Return (x, y) of the center of cell containing provided text 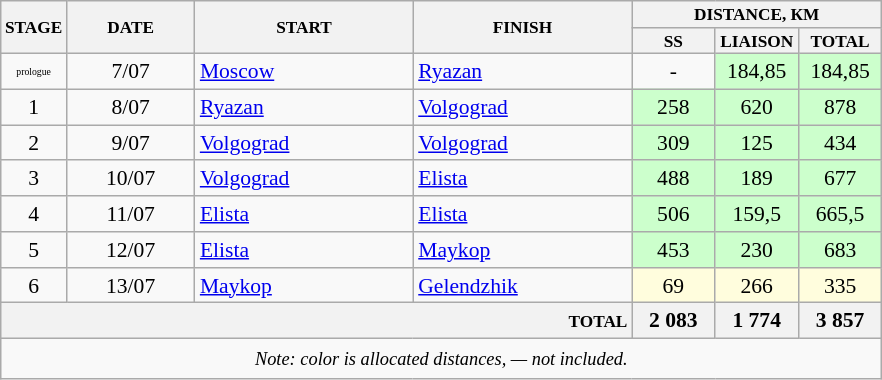
11/07 (130, 214)
4 (34, 214)
1 774 (756, 321)
2 (34, 143)
878 (840, 108)
10/07 (130, 179)
665,5 (840, 214)
13/07 (130, 286)
DATE (130, 28)
230 (756, 250)
189 (756, 179)
258 (674, 108)
3 857 (840, 321)
159,5 (756, 214)
FINISH (522, 28)
69 (674, 286)
8/07 (130, 108)
266 (756, 286)
677 (840, 179)
434 (840, 143)
prologue (34, 72)
START (304, 28)
125 (756, 143)
9/07 (130, 143)
620 (756, 108)
Moscow (304, 72)
453 (674, 250)
1 (34, 108)
12/07 (130, 250)
STAGE (34, 28)
683 (840, 250)
Gelendzhik (522, 286)
SS (674, 41)
309 (674, 143)
5 (34, 250)
3 (34, 179)
488 (674, 179)
2 083 (674, 321)
Note: color is allocated distances, — not included. (442, 360)
6 (34, 286)
335 (840, 286)
LIAISON (756, 41)
DISTANCE, КМ (757, 14)
- (674, 72)
7/07 (130, 72)
506 (674, 214)
